Search for the cell housing the specified text and yield its [x, y] center coordinate. 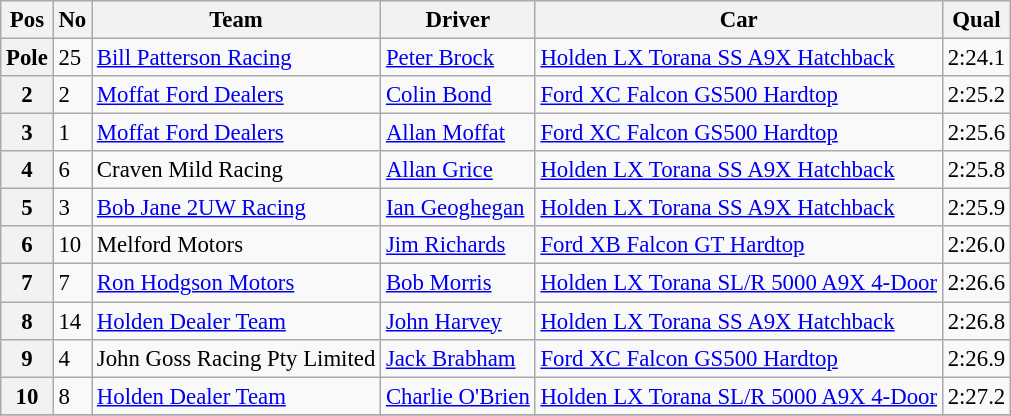
14 [72, 321]
2:24.1 [976, 58]
Bob Morris [458, 283]
1 [72, 133]
John Goss Racing Pty Limited [236, 358]
Bob Jane 2UW Racing [236, 208]
2:26.6 [976, 283]
Jim Richards [458, 245]
Peter Brock [458, 58]
John Harvey [458, 321]
Ford XB Falcon GT Hardtop [738, 245]
2:25.6 [976, 133]
Craven Mild Racing [236, 170]
2:25.8 [976, 170]
2:26.8 [976, 321]
Bill Patterson Racing [236, 58]
Jack Brabham [458, 358]
Allan Grice [458, 170]
Car [738, 20]
2:26.0 [976, 245]
Melford Motors [236, 245]
No [72, 20]
Colin Bond [458, 95]
Pos [27, 20]
Ron Hodgson Motors [236, 283]
Qual [976, 20]
Team [236, 20]
Charlie O'Brien [458, 396]
25 [72, 58]
Driver [458, 20]
2:25.9 [976, 208]
9 [27, 358]
2:27.2 [976, 396]
5 [27, 208]
Allan Moffat [458, 133]
Ian Geoghegan [458, 208]
2:25.2 [976, 95]
2:26.9 [976, 358]
Pole [27, 58]
